Detect which cell encompasses the target text, then output its (x, y) center coordinate. 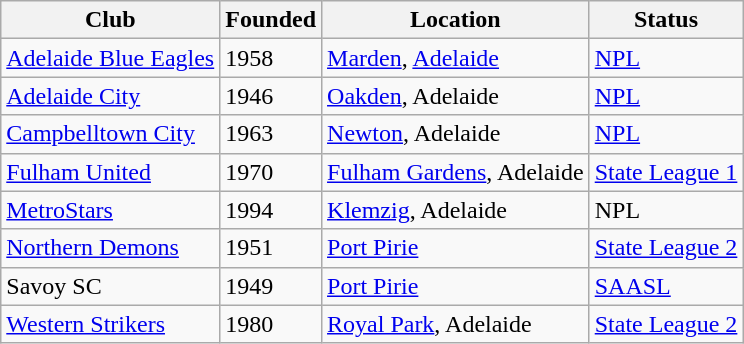
Marden, Adelaide (456, 58)
Status (666, 20)
1949 (271, 286)
SAASL (666, 286)
Western Strikers (110, 324)
Fulham United (110, 172)
Founded (271, 20)
Campbelltown City (110, 134)
Adelaide Blue Eagles (110, 58)
Northern Demons (110, 248)
Location (456, 20)
1980 (271, 324)
1970 (271, 172)
Savoy SC (110, 286)
1951 (271, 248)
1963 (271, 134)
Royal Park, Adelaide (456, 324)
Club (110, 20)
1958 (271, 58)
1994 (271, 210)
Oakden, Adelaide (456, 96)
Adelaide City (110, 96)
MetroStars (110, 210)
Klemzig, Adelaide (456, 210)
Fulham Gardens, Adelaide (456, 172)
Newton, Adelaide (456, 134)
State League 1 (666, 172)
1946 (271, 96)
